For the text-containing cell, return its midpoint in (x, y) coordinate format. 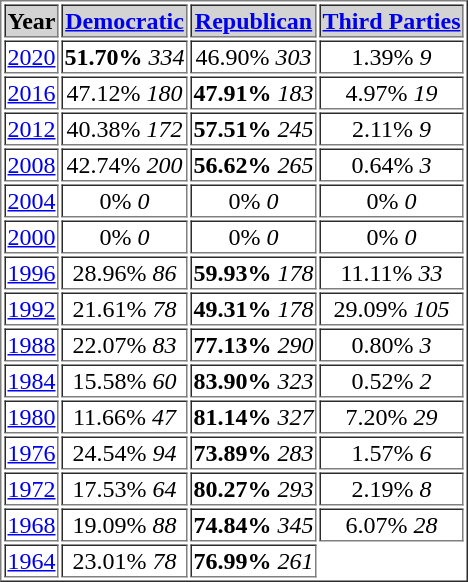
21.61% 78 (125, 308)
Third Parties (392, 20)
28.96% 86 (125, 272)
1.39% 9 (392, 56)
40.38% 172 (125, 128)
2020 (31, 56)
42.74% 200 (125, 164)
73.89% 283 (253, 452)
17.53% 64 (125, 488)
2008 (31, 164)
11.11% 33 (392, 272)
Republican (253, 20)
76.99% 261 (253, 560)
19.09% 88 (125, 524)
59.93% 178 (253, 272)
7.20% 29 (392, 416)
6.07% 28 (392, 524)
2.11% 9 (392, 128)
77.13% 290 (253, 344)
47.91% 183 (253, 92)
2.19% 8 (392, 488)
24.54% 94 (125, 452)
47.12% 180 (125, 92)
2012 (31, 128)
81.14% 327 (253, 416)
1964 (31, 560)
0.80% 3 (392, 344)
29.09% 105 (392, 308)
57.51% 245 (253, 128)
15.58% 60 (125, 380)
1996 (31, 272)
4.97% 19 (392, 92)
2000 (31, 236)
46.90% 303 (253, 56)
1984 (31, 380)
0.52% 2 (392, 380)
22.07% 83 (125, 344)
74.84% 345 (253, 524)
1968 (31, 524)
51.70% 334 (125, 56)
1980 (31, 416)
1976 (31, 452)
56.62% 265 (253, 164)
1972 (31, 488)
Democratic (125, 20)
Year (31, 20)
80.27% 293 (253, 488)
2016 (31, 92)
2004 (31, 200)
11.66% 47 (125, 416)
1988 (31, 344)
1992 (31, 308)
83.90% 323 (253, 380)
23.01% 78 (125, 560)
0.64% 3 (392, 164)
49.31% 178 (253, 308)
1.57% 6 (392, 452)
